Capture the cell that displays the provided text and extract its [x, y] central coordinate. 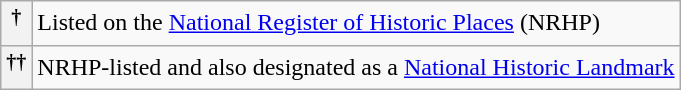
NRHP-listed and also designated as a National Historic Landmark [356, 68]
† [16, 24]
†† [16, 68]
Listed on the National Register of Historic Places (NRHP) [356, 24]
